Pinpoint the cell where the given text exists, returning its [X, Y] midpoint coordinate. 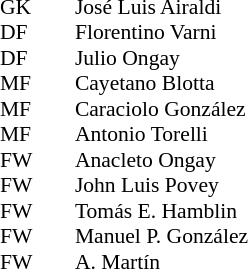
John Luis Povey [162, 185]
Florentino Varni [162, 33]
Antonio Torelli [162, 135]
Anacleto Ongay [162, 160]
Julio Ongay [162, 58]
Cayetano Blotta [162, 83]
Caraciolo González [162, 109]
Manuel P. González [162, 237]
Tomás E. Hamblin [162, 211]
